Provide the [x, y] coordinate of the cell's center where the given text is located.  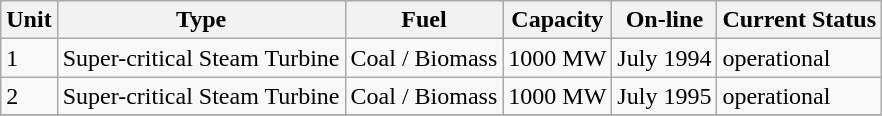
July 1995 [664, 96]
On-line [664, 20]
1 [29, 58]
Current Status [800, 20]
Type [201, 20]
Fuel [424, 20]
Capacity [558, 20]
Unit [29, 20]
July 1994 [664, 58]
2 [29, 96]
